From the cell containing the given text, extract its center point as [X, Y] coordinate. 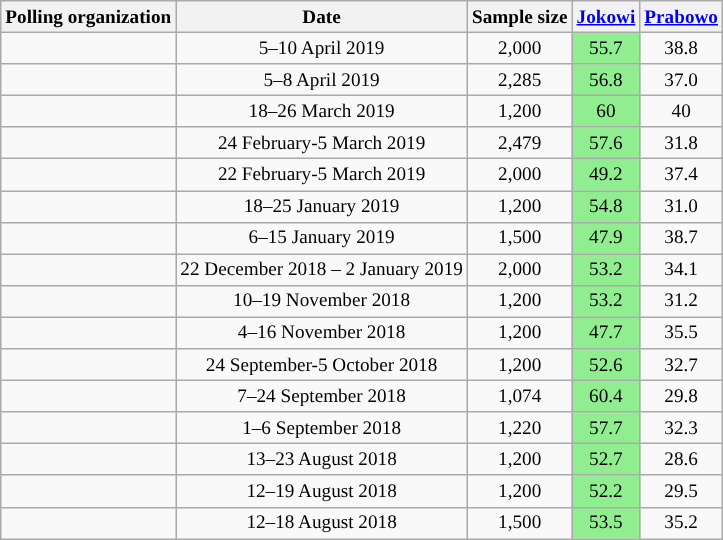
52.2 [606, 491]
7–24 September 2018 [322, 396]
18–26 March 2019 [322, 111]
12–19 August 2018 [322, 491]
1–6 September 2018 [322, 428]
10–19 November 2018 [322, 301]
Prabowo [682, 17]
35.2 [682, 523]
57.7 [606, 428]
37.0 [682, 80]
31.0 [682, 206]
55.7 [606, 48]
Date [322, 17]
60.4 [606, 396]
18–25 January 2019 [322, 206]
29.5 [682, 491]
49.2 [606, 175]
37.4 [682, 175]
4–16 November 2018 [322, 333]
22 February-5 March 2019 [322, 175]
53.5 [606, 523]
2,479 [520, 143]
40 [682, 111]
47.7 [606, 333]
60 [606, 111]
Jokowi [606, 17]
52.7 [606, 460]
Sample size [520, 17]
32.3 [682, 428]
24 September-5 October 2018 [322, 365]
54.8 [606, 206]
Polling organization [88, 17]
5–10 April 2019 [322, 48]
47.9 [606, 238]
56.8 [606, 80]
24 February-5 March 2019 [322, 143]
12–18 August 2018 [322, 523]
13–23 August 2018 [322, 460]
57.6 [606, 143]
31.8 [682, 143]
34.1 [682, 270]
35.5 [682, 333]
1,220 [520, 428]
38.8 [682, 48]
52.6 [606, 365]
28.6 [682, 460]
1,074 [520, 396]
38.7 [682, 238]
2,285 [520, 80]
6–15 January 2019 [322, 238]
5–8 April 2019 [322, 80]
32.7 [682, 365]
22 December 2018 – 2 January 2019 [322, 270]
29.8 [682, 396]
31.2 [682, 301]
